Find where the given text appears and provide that cell's center as [X, Y] coordinate. 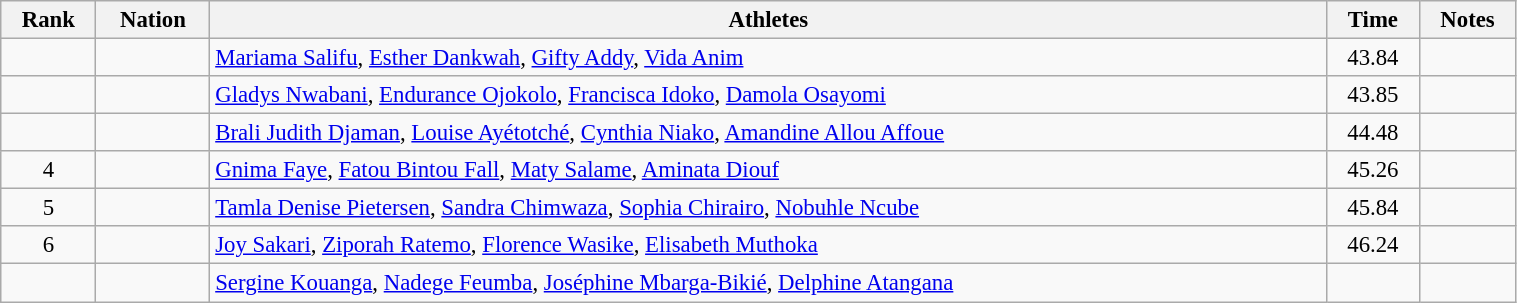
45.84 [1373, 208]
Time [1373, 20]
Notes [1468, 20]
43.85 [1373, 95]
Joy Sakari, Ziporah Ratemo, Florence Wasike, Elisabeth Muthoka [768, 245]
46.24 [1373, 245]
Rank [48, 20]
Mariama Salifu, Esther Dankwah, Gifty Addy, Vida Anim [768, 58]
6 [48, 245]
Brali Judith Djaman, Louise Ayétotché, Cynthia Niako, Amandine Allou Affoue [768, 133]
Athletes [768, 20]
44.48 [1373, 133]
Tamla Denise Pietersen, Sandra Chimwaza, Sophia Chirairo, Nobuhle Ncube [768, 208]
Gladys Nwabani, Endurance Ojokolo, Francisca Idoko, Damola Osayomi [768, 95]
Gnima Faye, Fatou Bintou Fall, Maty Salame, Aminata Diouf [768, 170]
Sergine Kouanga, Nadege Feumba, Joséphine Mbarga-Bikié, Delphine Atangana [768, 283]
45.26 [1373, 170]
Nation [153, 20]
43.84 [1373, 58]
5 [48, 208]
4 [48, 170]
